Output the [X, Y] coordinate of the center of the cell containing the given text.  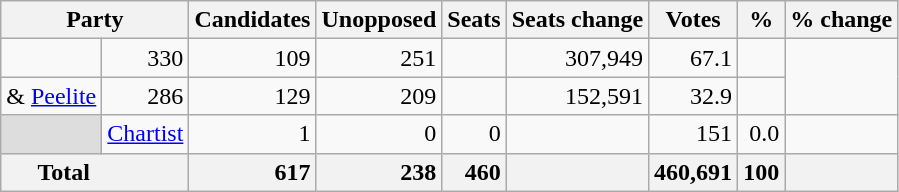
460,691 [694, 172]
% change [842, 20]
151 [694, 134]
% [762, 20]
Seats [474, 20]
460 [474, 172]
129 [252, 96]
32.9 [694, 96]
Unopposed [379, 20]
617 [252, 172]
Votes [694, 20]
67.1 [694, 58]
Total [95, 172]
& Peelite [52, 96]
Seats change [577, 20]
238 [379, 172]
307,949 [577, 58]
1 [252, 134]
0.0 [762, 134]
330 [146, 58]
152,591 [577, 96]
209 [379, 96]
100 [762, 172]
Party [95, 20]
Candidates [252, 20]
251 [379, 58]
109 [252, 58]
Chartist [146, 134]
286 [146, 96]
